Detect which cell encompasses the target text, then output its (x, y) center coordinate. 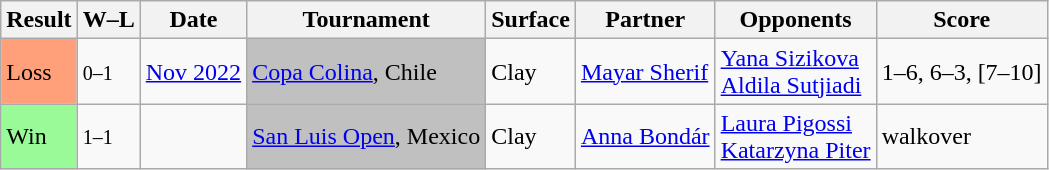
W–L (108, 20)
Yana Sizikova Aldila Sutjiadi (796, 72)
1–6, 6–3, [7–10] (962, 72)
Result (39, 20)
Partner (645, 20)
Anna Bondár (645, 136)
Mayar Sherif (645, 72)
Copa Colina, Chile (366, 72)
walkover (962, 136)
Surface (531, 20)
San Luis Open, Mexico (366, 136)
Nov 2022 (193, 72)
Loss (39, 72)
1–1 (108, 136)
Opponents (796, 20)
0–1 (108, 72)
Laura Pigossi Katarzyna Piter (796, 136)
Score (962, 20)
Date (193, 20)
Win (39, 136)
Tournament (366, 20)
